Identify which cell holds the provided text, then report its [X, Y] central coordinate. 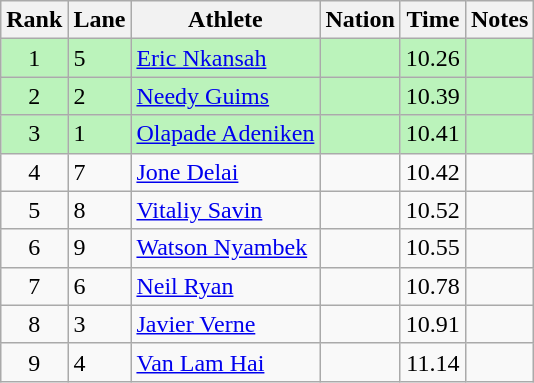
10.55 [432, 248]
Athlete [226, 20]
Eric Nkansah [226, 58]
10.42 [432, 172]
Lane [100, 20]
10.26 [432, 58]
10.52 [432, 210]
Watson Nyambek [226, 248]
Time [432, 20]
11.14 [432, 362]
Vitaliy Savin [226, 210]
Van Lam Hai [226, 362]
10.78 [432, 286]
Notes [499, 20]
10.41 [432, 134]
Neil Ryan [226, 286]
10.39 [432, 96]
Nation [360, 20]
Needy Guims [226, 96]
Javier Verne [226, 324]
10.91 [432, 324]
Olapade Adeniken [226, 134]
Rank [34, 20]
Jone Delai [226, 172]
